Locate the cell with the specified text and output its (x, y) center coordinate. 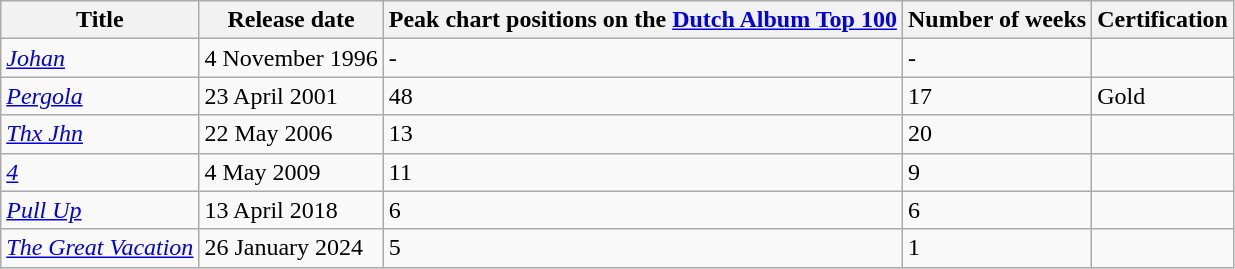
23 April 2001 (291, 96)
20 (996, 134)
13 April 2018 (291, 210)
11 (642, 172)
Release date (291, 20)
Certification (1163, 20)
1 (996, 248)
Pergola (100, 96)
The Great Vacation (100, 248)
Gold (1163, 96)
Johan (100, 58)
26 January 2024 (291, 248)
Pull Up (100, 210)
Thx Jhn (100, 134)
13 (642, 134)
48 (642, 96)
17 (996, 96)
Title (100, 20)
4 November 1996 (291, 58)
22 May 2006 (291, 134)
4 (100, 172)
4 May 2009 (291, 172)
Peak chart positions on the Dutch Album Top 100 (642, 20)
9 (996, 172)
5 (642, 248)
Number of weeks (996, 20)
